Return the [x, y] coordinate for the center point of the cell that contains the specified text.  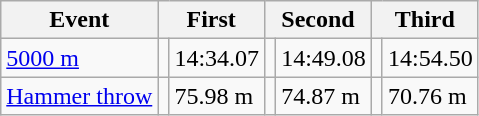
Second [318, 20]
74.87 m [324, 96]
14:54.50 [430, 58]
14:34.07 [217, 58]
75.98 m [217, 96]
5000 m [80, 58]
14:49.08 [324, 58]
Hammer throw [80, 96]
70.76 m [430, 96]
Event [80, 20]
Third [424, 20]
First [212, 20]
